Scan for the cell matching the given text and deliver its [X, Y] coordinate at center. 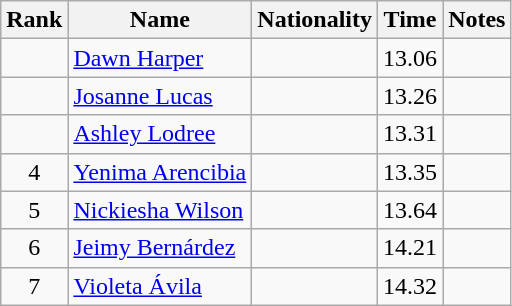
7 [34, 286]
13.06 [410, 58]
Jeimy Bernárdez [160, 248]
14.21 [410, 248]
Violeta Ávila [160, 286]
Nationality [315, 20]
Name [160, 20]
6 [34, 248]
Ashley Lodree [160, 134]
Yenima Arencibia [160, 172]
Rank [34, 20]
13.26 [410, 96]
13.31 [410, 134]
Notes [477, 20]
5 [34, 210]
Josanne Lucas [160, 96]
14.32 [410, 286]
Time [410, 20]
4 [34, 172]
Nickiesha Wilson [160, 210]
13.64 [410, 210]
Dawn Harper [160, 58]
13.35 [410, 172]
